Determine the [X, Y] coordinate at the center of the cell enclosing the given text.  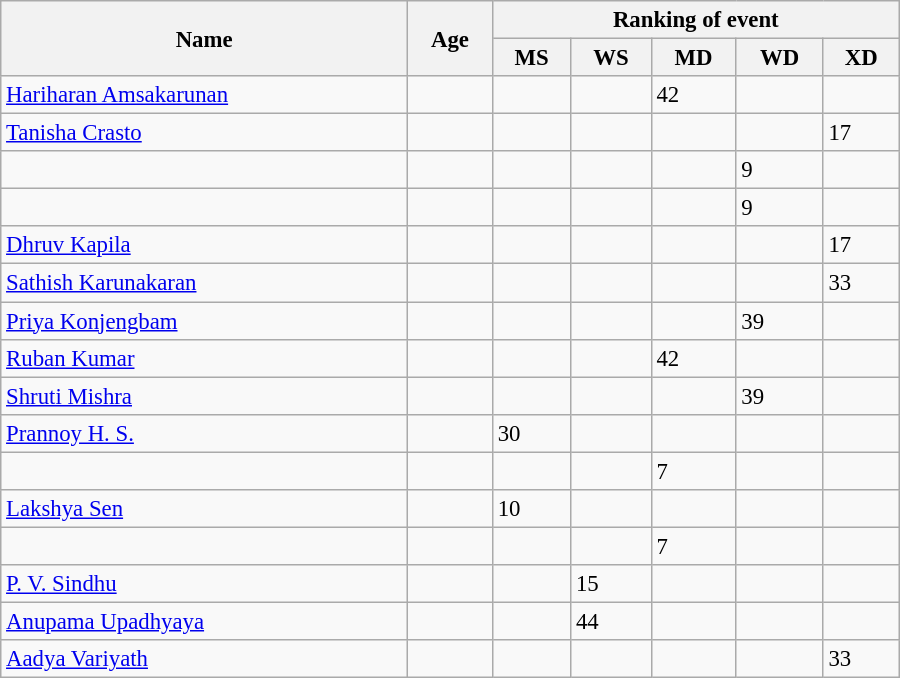
MS [531, 58]
P. V. Sindhu [204, 584]
MD [694, 58]
Priya Konjengbam [204, 321]
15 [612, 584]
WD [780, 58]
Aadya Variyath [204, 659]
Tanisha Crasto [204, 133]
10 [531, 509]
Lakshya Sen [204, 509]
Anupama Upadhyaya [204, 621]
XD [861, 58]
Shruti Mishra [204, 396]
30 [531, 433]
Hariharan Amsakarunan [204, 95]
Age [450, 38]
Ranking of event [696, 20]
Name [204, 38]
Sathish Karunakaran [204, 283]
Dhruv Kapila [204, 245]
WS [612, 58]
Ruban Kumar [204, 358]
44 [612, 621]
Prannoy H. S. [204, 433]
